Find where the given text appears and provide that cell's center as (x, y) coordinate. 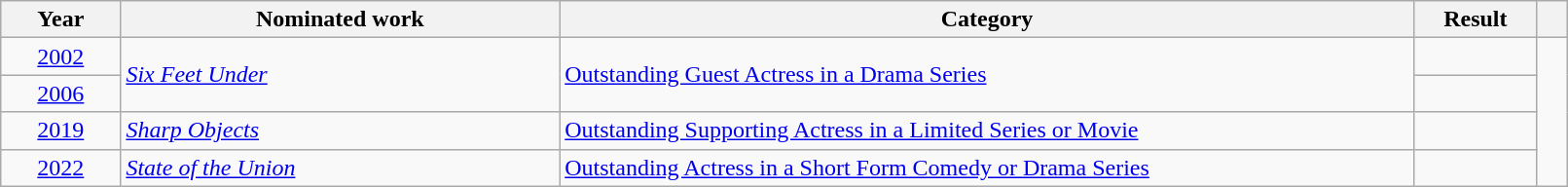
2019 (60, 131)
Result (1476, 19)
Year (60, 19)
Category (987, 19)
State of the Union (341, 168)
Sharp Objects (341, 131)
2022 (60, 168)
2006 (60, 93)
Six Feet Under (341, 75)
Outstanding Guest Actress in a Drama Series (987, 75)
Outstanding Supporting Actress in a Limited Series or Movie (987, 131)
Nominated work (341, 19)
Outstanding Actress in a Short Form Comedy or Drama Series (987, 168)
2002 (60, 56)
